Output the (X, Y) coordinate of the center of the cell containing the given text.  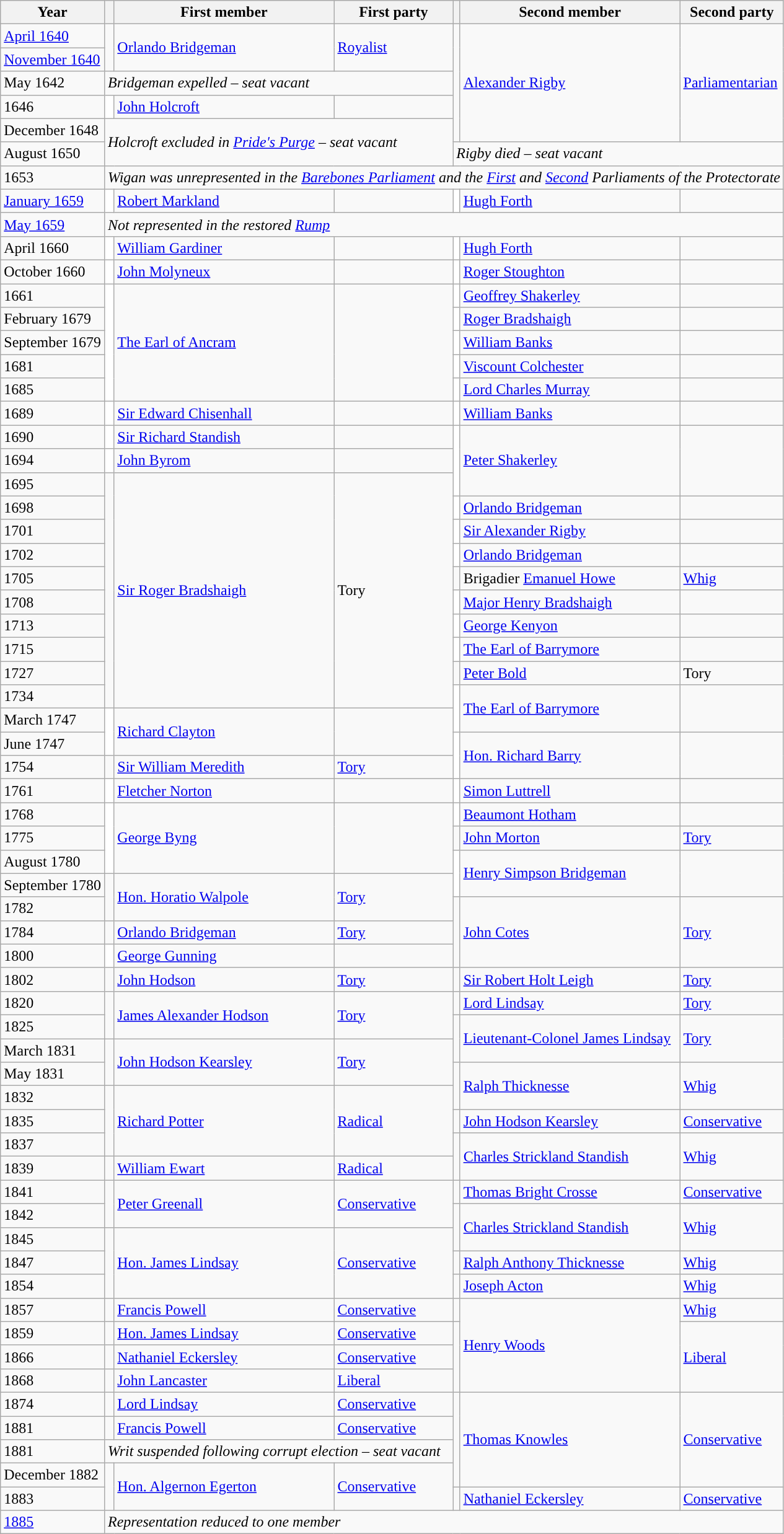
John Byrom (224, 461)
June 1747 (53, 744)
1681 (53, 366)
Henry Simpson Bridgeman (570, 873)
Henry Woods (570, 1345)
Ralph Anthony Thicknesse (570, 1263)
1761 (53, 791)
Royalist (394, 48)
1820 (53, 1003)
1715 (53, 649)
1754 (53, 767)
1661 (53, 296)
1685 (53, 390)
The Earl of Ancram (224, 343)
Fletcher Norton (224, 791)
1802 (53, 979)
Wigan was unrepresented in the Barebones Parliament and the First and Second Parliaments of the Protectorate (444, 177)
1800 (53, 956)
Rigby died – seat vacant (619, 154)
Bridgeman expelled – seat vacant (278, 83)
Richard Potter (224, 1121)
1690 (53, 437)
March 1747 (53, 720)
William Ewart (224, 1168)
Roger Bradshaigh (570, 319)
John Molyneux (224, 271)
Holcroft excluded in Pride's Purge – seat vacant (278, 142)
1854 (53, 1286)
Second party (731, 12)
William Gardiner (224, 248)
Simon Luttrell (570, 791)
1695 (53, 484)
1839 (53, 1168)
Lord Charles Murray (570, 390)
John Cotes (570, 932)
Sir Edward Chisenhall (224, 413)
Hon. Algernon Egerton (224, 1487)
1835 (53, 1121)
1832 (53, 1098)
Beaumont Hotham (570, 814)
Hon. Horatio Walpole (224, 897)
1874 (53, 1404)
1646 (53, 107)
May 1659 (53, 224)
1866 (53, 1357)
October 1660 (53, 271)
1837 (53, 1145)
1845 (53, 1239)
Richard Clayton (224, 732)
1689 (53, 413)
1701 (53, 531)
August 1780 (53, 862)
1841 (53, 1192)
January 1659 (53, 201)
Sir William Meredith (224, 767)
First party (394, 12)
1708 (53, 602)
Peter Shakerley (570, 461)
Not represented in the restored Rump (444, 224)
1868 (53, 1380)
John Lancaster (224, 1380)
Hon. Richard Barry (570, 756)
Sir Roger Bradshaigh (224, 590)
August 1650 (53, 154)
1782 (53, 909)
Alexander Rigby (570, 83)
1857 (53, 1310)
April 1640 (53, 36)
First member (224, 12)
1784 (53, 932)
Major Henry Bradshaigh (570, 602)
May 1642 (53, 83)
Peter Bold (570, 672)
March 1831 (53, 1051)
Joseph Acton (570, 1286)
Sir Robert Holt Leigh (570, 979)
Geoffrey Shakerley (570, 296)
September 1780 (53, 885)
February 1679 (53, 319)
1694 (53, 461)
George Gunning (224, 956)
1883 (53, 1499)
Robert Markland (224, 201)
December 1648 (53, 130)
1768 (53, 814)
1698 (53, 508)
May 1831 (53, 1074)
1847 (53, 1263)
November 1640 (53, 60)
1775 (53, 838)
Roger Stoughton (570, 271)
April 1660 (53, 248)
1727 (53, 672)
John Holcroft (224, 107)
September 1679 (53, 343)
George Kenyon (570, 625)
Representation reduced to one member (444, 1522)
Brigadier Emanuel Howe (570, 578)
Parliamentarian (731, 83)
George Byng (224, 838)
Sir Richard Standish (224, 437)
Second member (570, 12)
Year (53, 12)
1842 (53, 1215)
1859 (53, 1333)
Sir Alexander Rigby (570, 531)
1705 (53, 578)
1702 (53, 555)
Thomas Bright Crosse (570, 1192)
1734 (53, 697)
James Alexander Hodson (224, 1015)
Writ suspended following corrupt election – seat vacant (278, 1452)
Lieutenant-Colonel James Lindsay (570, 1038)
John Morton (570, 838)
1825 (53, 1026)
1653 (53, 177)
Viscount Colchester (570, 366)
Thomas Knowles (570, 1439)
Peter Greenall (224, 1204)
December 1882 (53, 1475)
John Hodson (224, 979)
1885 (53, 1522)
1713 (53, 625)
Ralph Thicknesse (570, 1086)
